Return the [X, Y] coordinate for the center point of the cell that contains the specified text.  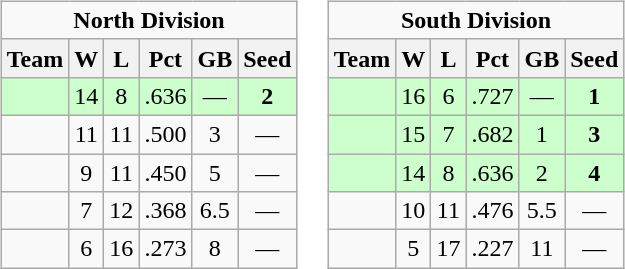
10 [414, 211]
.450 [166, 173]
17 [448, 249]
15 [414, 134]
.727 [492, 96]
4 [594, 173]
12 [122, 211]
.500 [166, 134]
.273 [166, 249]
9 [86, 173]
5.5 [542, 211]
.368 [166, 211]
South Division [476, 20]
North Division [149, 20]
6.5 [215, 211]
.227 [492, 249]
.476 [492, 211]
.682 [492, 134]
